Return the [X, Y] coordinate for the center point of the cell that contains the specified text.  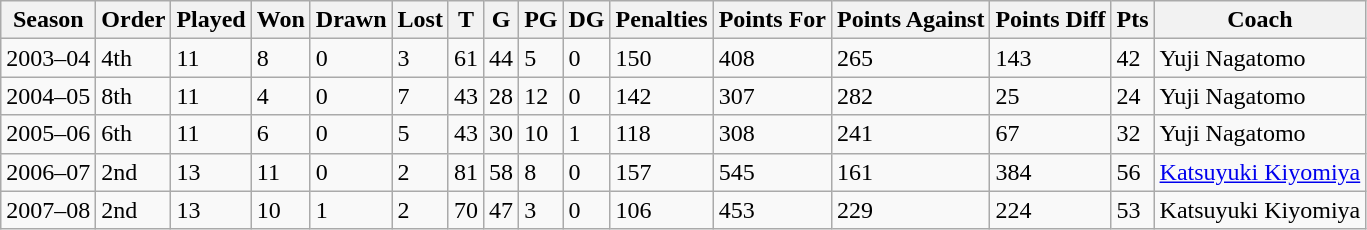
Season [48, 20]
6th [134, 134]
4 [280, 96]
Drawn [351, 20]
30 [502, 134]
Played [211, 20]
150 [662, 58]
53 [1132, 210]
6 [280, 134]
7 [420, 96]
384 [1050, 172]
142 [662, 96]
2003–04 [48, 58]
DG [586, 20]
157 [662, 172]
47 [502, 210]
106 [662, 210]
PG [541, 20]
67 [1050, 134]
Won [280, 20]
24 [1132, 96]
143 [1050, 58]
Points Diff [1050, 20]
44 [502, 58]
Coach [1260, 20]
545 [772, 172]
2004–05 [48, 96]
161 [910, 172]
T [466, 20]
28 [502, 96]
4th [134, 58]
81 [466, 172]
58 [502, 172]
Order [134, 20]
Pts [1132, 20]
Points Against [910, 20]
241 [910, 134]
G [502, 20]
408 [772, 58]
8th [134, 96]
2005–06 [48, 134]
118 [662, 134]
32 [1132, 134]
Lost [420, 20]
282 [910, 96]
265 [910, 58]
229 [910, 210]
308 [772, 134]
56 [1132, 172]
Points For [772, 20]
2007–08 [48, 210]
2006–07 [48, 172]
70 [466, 210]
224 [1050, 210]
42 [1132, 58]
Penalties [662, 20]
453 [772, 210]
12 [541, 96]
307 [772, 96]
25 [1050, 96]
61 [466, 58]
